Capture the cell that displays the provided text and extract its (X, Y) central coordinate. 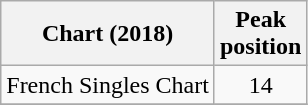
14 (260, 85)
Peakposition (260, 34)
French Singles Chart (108, 85)
Chart (2018) (108, 34)
